Capture the cell that displays the provided text and extract its [x, y] central coordinate. 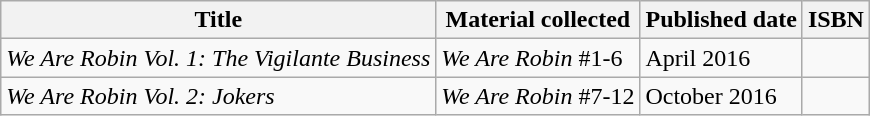
Material collected [538, 20]
October 2016 [721, 96]
We Are Robin #7-12 [538, 96]
We Are Robin Vol. 2: Jokers [218, 96]
Title [218, 20]
We Are Robin #1-6 [538, 58]
Published date [721, 20]
April 2016 [721, 58]
We Are Robin Vol. 1: The Vigilante Business [218, 58]
ISBN [836, 20]
